Output the [X, Y] coordinate of the center of the cell containing the given text.  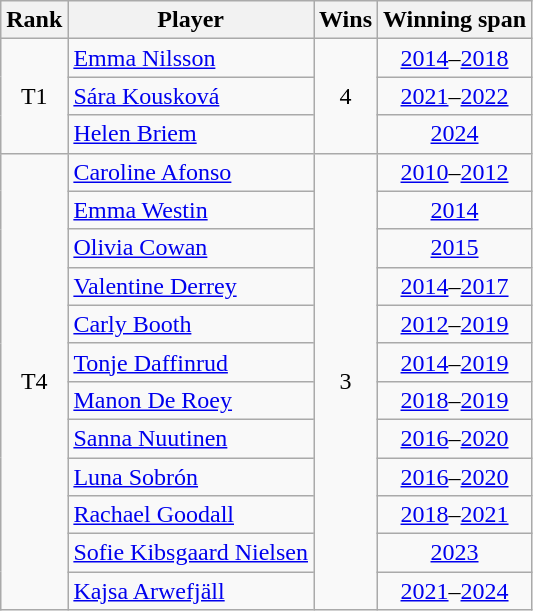
Winning span [455, 20]
Sára Kousková [191, 96]
Carly Booth [191, 324]
2014 [455, 210]
2021–2024 [455, 591]
Valentine Derrey [191, 286]
Rachael Goodall [191, 515]
Olivia Cowan [191, 248]
2023 [455, 553]
Sanna Nuutinen [191, 438]
Wins [346, 20]
Emma Westin [191, 210]
Player [191, 20]
T4 [34, 382]
Helen Briem [191, 134]
Rank [34, 20]
3 [346, 382]
4 [346, 96]
Emma Nilsson [191, 58]
2012–2019 [455, 324]
Kajsa Arwefjäll [191, 591]
2014–2017 [455, 286]
T1 [34, 96]
Tonje Daffinrud [191, 362]
2010–2012 [455, 172]
Luna Sobrón [191, 477]
2018–2019 [455, 400]
2014–2019 [455, 362]
2014–2018 [455, 58]
Sofie Kibsgaard Nielsen [191, 553]
2024 [455, 134]
Manon De Roey [191, 400]
Caroline Afonso [191, 172]
2021–2022 [455, 96]
2015 [455, 248]
2018–2021 [455, 515]
